Identify which cell holds the provided text, then report its (X, Y) central coordinate. 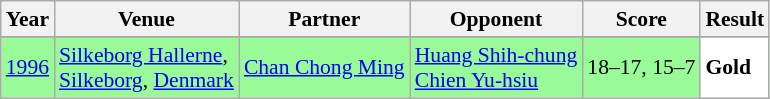
18–17, 15–7 (641, 68)
Venue (146, 19)
Partner (324, 19)
Opponent (496, 19)
Score (641, 19)
Gold (734, 68)
1996 (28, 68)
Result (734, 19)
Chan Chong Ming (324, 68)
Year (28, 19)
Silkeborg Hallerne,Silkeborg, Denmark (146, 68)
Huang Shih-chung Chien Yu-hsiu (496, 68)
